Locate the cell with the specified text and output its (X, Y) center coordinate. 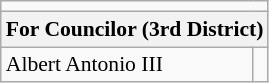
Albert Antonio III (127, 65)
For Councilor (3rd District) (135, 29)
